Determine the [x, y] coordinate at the center of the cell enclosing the given text.  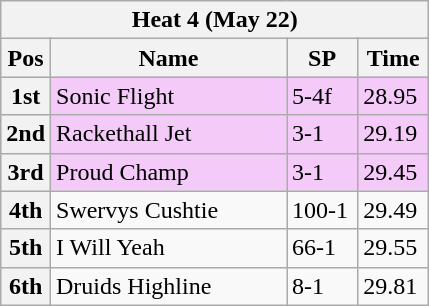
8-1 [322, 286]
Swervys Cushtie [169, 210]
SP [322, 58]
4th [26, 210]
5th [26, 248]
66-1 [322, 248]
Sonic Flight [169, 96]
Rackethall Jet [169, 134]
1st [26, 96]
2nd [26, 134]
29.49 [394, 210]
Time [394, 58]
100-1 [322, 210]
29.55 [394, 248]
Name [169, 58]
29.45 [394, 172]
6th [26, 286]
29.81 [394, 286]
Heat 4 (May 22) [215, 20]
I Will Yeah [169, 248]
Pos [26, 58]
Druids Highline [169, 286]
5-4f [322, 96]
Proud Champ [169, 172]
3rd [26, 172]
29.19 [394, 134]
28.95 [394, 96]
